From the cell containing the given text, extract its center point as [X, Y] coordinate. 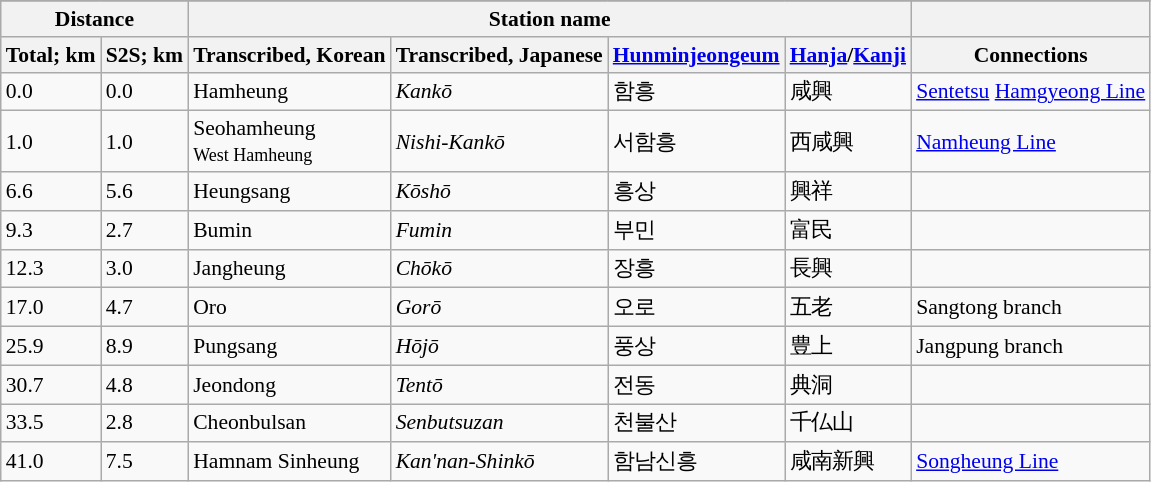
Senbutsuzan [500, 424]
咸興 [848, 92]
Chōkō [500, 268]
Cheonbulsan [289, 424]
五老 [848, 308]
Hamnam Sinheung [289, 462]
興祥 [848, 192]
千仏山 [848, 424]
천불산 [696, 424]
S2S; km [145, 55]
Sangtong branch [1030, 308]
長興 [848, 268]
함남신흥 [696, 462]
SeohamheungWest Hamheung [289, 142]
7.5 [145, 462]
3.0 [145, 268]
30.7 [51, 384]
4.8 [145, 384]
6.6 [51, 192]
Songheung Line [1030, 462]
Jangpung branch [1030, 346]
Transcribed, Japanese [500, 55]
Fumin [500, 230]
2.8 [145, 424]
Tentō [500, 384]
4.7 [145, 308]
Distance [94, 19]
Oro [289, 308]
Pungsang [289, 346]
부민 [696, 230]
오로 [696, 308]
Gorō [500, 308]
Hanja/Kanji [848, 55]
12.3 [51, 268]
Transcribed, Korean [289, 55]
Station name [550, 19]
함흥 [696, 92]
서함흥 [696, 142]
17.0 [51, 308]
9.3 [51, 230]
Hunminjeongeum [696, 55]
41.0 [51, 462]
Heungsang [289, 192]
Hōjō [500, 346]
Sentetsu Hamgyeong Line [1030, 92]
咸南新興 [848, 462]
장흥 [696, 268]
Total; km [51, 55]
豊上 [848, 346]
富民 [848, 230]
Jeondong [289, 384]
Hamheung [289, 92]
Connections [1030, 55]
Kōshō [500, 192]
Jangheung [289, 268]
Nishi-Kankō [500, 142]
5.6 [145, 192]
풍상 [696, 346]
25.9 [51, 346]
33.5 [51, 424]
8.9 [145, 346]
Bumin [289, 230]
Kan'nan-Shinkō [500, 462]
Namheung Line [1030, 142]
西咸興 [848, 142]
흥상 [696, 192]
Kankō [500, 92]
典洞 [848, 384]
전동 [696, 384]
2.7 [145, 230]
